Search for the cell housing the specified text and yield its (x, y) center coordinate. 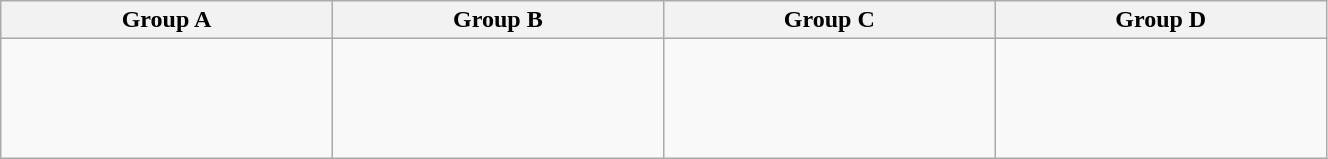
Group D (1160, 20)
Group C (830, 20)
Group A (166, 20)
Group B (498, 20)
